Find where the given text appears and provide that cell's center as (x, y) coordinate. 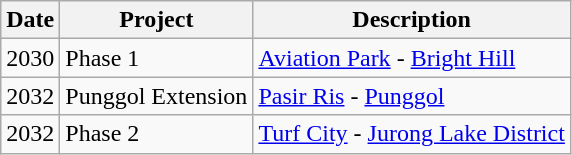
Date (30, 20)
Description (412, 20)
Pasir Ris - Punggol (412, 96)
Phase 2 (156, 134)
Phase 1 (156, 58)
Turf City - Jurong Lake District (412, 134)
Project (156, 20)
Punggol Extension (156, 96)
2030 (30, 58)
Aviation Park - Bright Hill (412, 58)
